Detect which cell encompasses the target text, then output its (x, y) center coordinate. 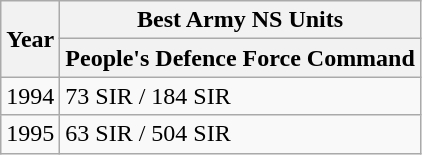
Year (30, 39)
73 SIR / 184 SIR (240, 96)
People's Defence Force Command (240, 58)
1995 (30, 134)
63 SIR / 504 SIR (240, 134)
1994 (30, 96)
Best Army NS Units (240, 20)
